Find where the given text appears and provide that cell's center as [x, y] coordinate. 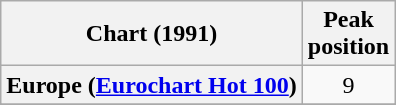
9 [348, 85]
Europe (Eurochart Hot 100) [152, 85]
Chart (1991) [152, 34]
Peakposition [348, 34]
